For the text-containing cell, return its midpoint in (X, Y) coordinate format. 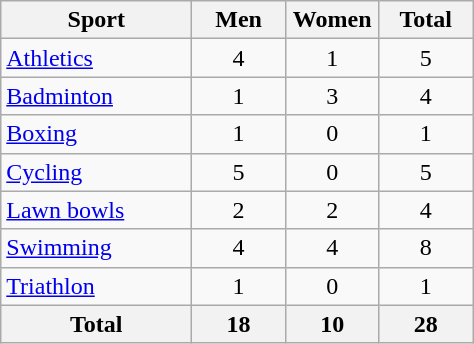
Triathlon (96, 286)
Sport (96, 20)
Boxing (96, 134)
3 (332, 96)
10 (332, 324)
Swimming (96, 248)
Cycling (96, 172)
Athletics (96, 58)
18 (239, 324)
Women (332, 20)
Lawn bowls (96, 210)
28 (426, 324)
8 (426, 248)
Men (239, 20)
Badminton (96, 96)
